From the cell containing the given text, extract its center point as (x, y) coordinate. 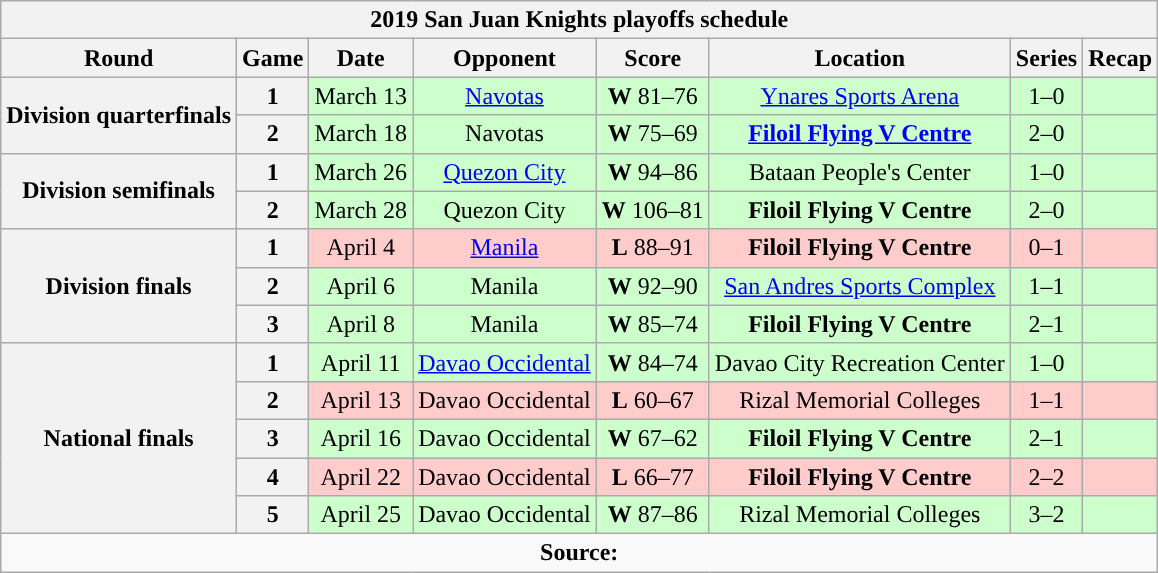
March 18 (361, 134)
Division finals (119, 286)
April 11 (361, 362)
April 22 (361, 477)
W 85–74 (652, 324)
W 106–81 (652, 210)
Opponent (505, 58)
April 6 (361, 286)
W 84–74 (652, 362)
5 (273, 515)
March 26 (361, 172)
Round (119, 58)
Division semifinals (119, 191)
Ynares Sports Arena (860, 96)
April 8 (361, 324)
Bataan People's Center (860, 172)
4 (273, 477)
March 28 (361, 210)
April 13 (361, 400)
W 67–62 (652, 438)
Score (652, 58)
Location (860, 58)
April 4 (361, 248)
W 75–69 (652, 134)
W 81–76 (652, 96)
Division quarterfinals (119, 115)
0–1 (1046, 248)
W 92–90 (652, 286)
National finals (119, 438)
L 88–91 (652, 248)
2019 San Juan Knights playoffs schedule (580, 20)
Recap (1120, 58)
March 13 (361, 96)
San Andres Sports Complex (860, 286)
L 60–67 (652, 400)
3–2 (1046, 515)
Source: (580, 553)
W 87–86 (652, 515)
April 25 (361, 515)
Series (1046, 58)
2–2 (1046, 477)
Davao City Recreation Center (860, 362)
L 66–77 (652, 477)
Game (273, 58)
W 94–86 (652, 172)
Date (361, 58)
April 16 (361, 438)
